Extract the [x, y] coordinate from the center of the cell holding the provided text.  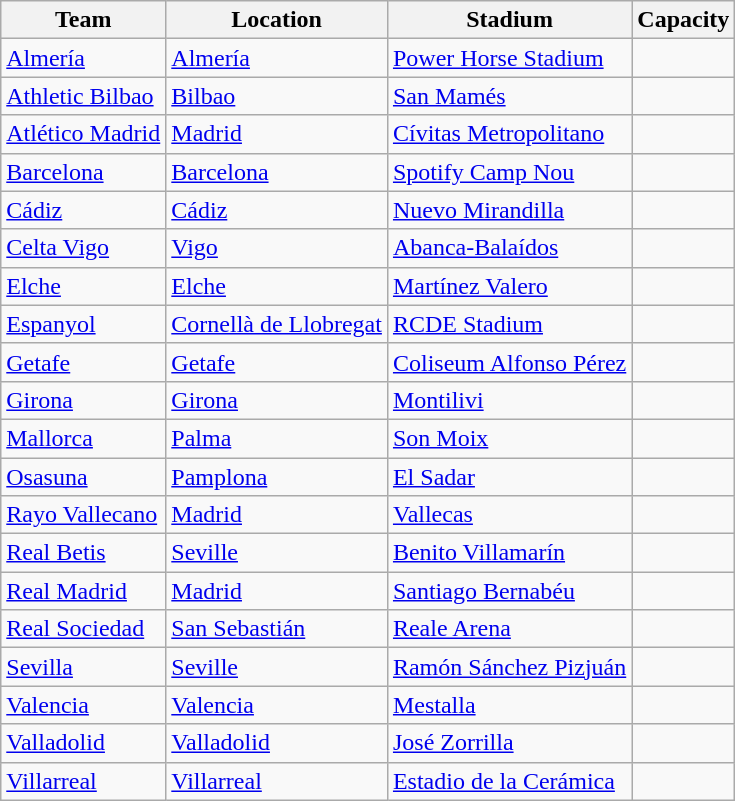
Santiago Bernabéu [509, 591]
Ramón Sánchez Pizjuán [509, 667]
Nuevo Mirandilla [509, 210]
Montilivi [509, 400]
Espanyol [84, 324]
Vallecas [509, 515]
Palma [277, 438]
San Mamés [509, 96]
Son Moix [509, 438]
Mallorca [84, 438]
RCDE Stadium [509, 324]
San Sebastián [277, 629]
Cornellà de Llobregat [277, 324]
Vigo [277, 248]
Real Betis [84, 553]
Atlético Madrid [84, 134]
Osasuna [84, 477]
Spotify Camp Nou [509, 172]
Power Horse Stadium [509, 58]
Stadium [509, 20]
Athletic Bilbao [84, 96]
Cívitas Metropolitano [509, 134]
Mestalla [509, 705]
Sevilla [84, 667]
Coliseum Alfonso Pérez [509, 362]
Estadio de la Cerámica [509, 781]
Reale Arena [509, 629]
Real Madrid [84, 591]
Team [84, 20]
Capacity [684, 20]
Pamplona [277, 477]
Real Sociedad [84, 629]
Martínez Valero [509, 286]
José Zorrilla [509, 743]
El Sadar [509, 477]
Rayo Vallecano [84, 515]
Celta Vigo [84, 248]
Benito Villamarín [509, 553]
Location [277, 20]
Abanca-Balaídos [509, 248]
Bilbao [277, 96]
